Return (X, Y) of the center of cell containing provided text 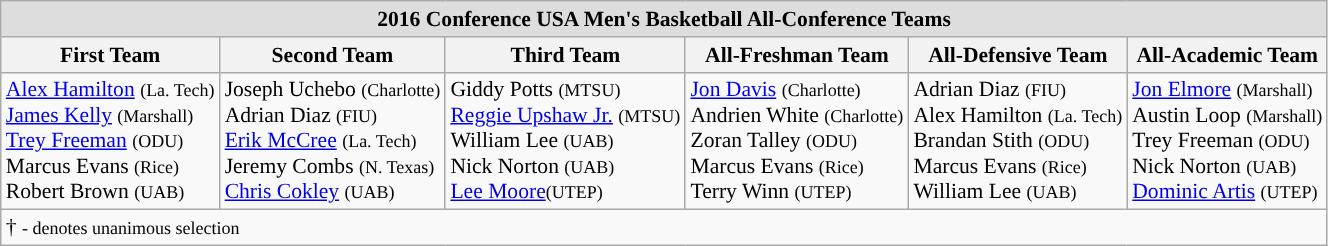
First Team (110, 55)
All-Freshman Team (796, 55)
Jon Davis (Charlotte)Andrien White (Charlotte)Zoran Talley (ODU)Marcus Evans (Rice)Terry Winn (UTEP) (796, 141)
Joseph Uchebo (Charlotte)Adrian Diaz (FIU)Erik McCree (La. Tech)Jeremy Combs (N. Texas)Chris Cokley (UAB) (333, 141)
Second Team (333, 55)
Adrian Diaz (FIU)Alex Hamilton (La. Tech)Brandan Stith (ODU)Marcus Evans (Rice)William Lee (UAB) (1018, 141)
Jon Elmore (Marshall)Austin Loop (Marshall)Trey Freeman (ODU)Nick Norton (UAB)Dominic Artis (UTEP) (1227, 141)
Third Team (565, 55)
All-Defensive Team (1018, 55)
† - denotes unanimous selection (664, 228)
Giddy Potts (MTSU)Reggie Upshaw Jr. (MTSU)William Lee (UAB)Nick Norton (UAB)Lee Moore(UTEP) (565, 141)
Alex Hamilton (La. Tech)James Kelly (Marshall)Trey Freeman (ODU)Marcus Evans (Rice)Robert Brown (UAB) (110, 141)
2016 Conference USA Men's Basketball All-Conference Teams (664, 19)
All-Academic Team (1227, 55)
